Scan for the cell matching the given text and deliver its [X, Y] coordinate at center. 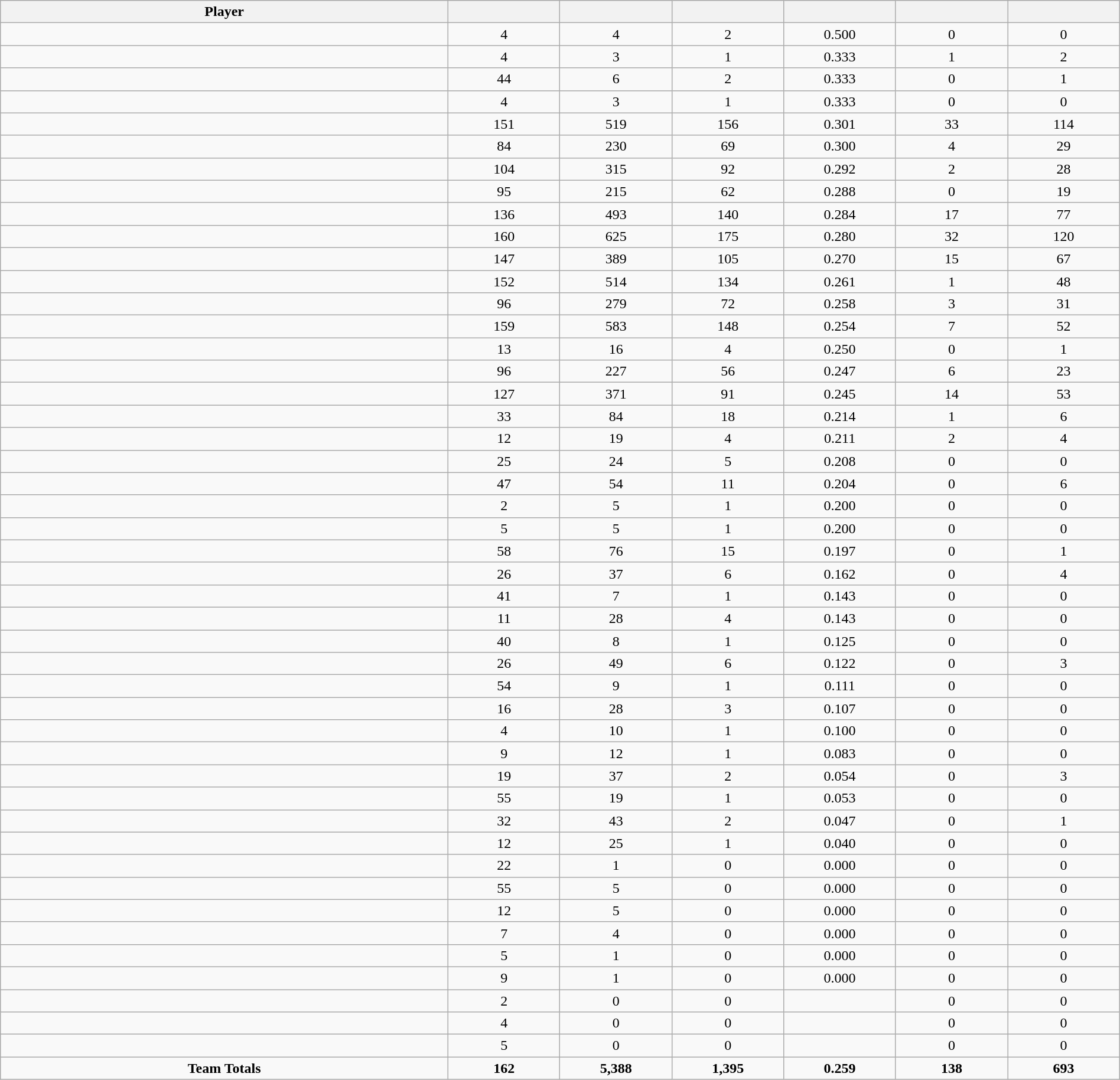
0.254 [840, 327]
625 [616, 236]
0.197 [840, 551]
0.111 [840, 686]
120 [1063, 236]
0.301 [840, 124]
0.280 [840, 236]
0.040 [840, 843]
76 [616, 551]
69 [728, 146]
0.247 [840, 371]
23 [1063, 371]
0.053 [840, 798]
18 [728, 416]
58 [504, 551]
148 [728, 327]
49 [616, 664]
52 [1063, 327]
72 [728, 304]
279 [616, 304]
156 [728, 124]
29 [1063, 146]
0.261 [840, 282]
1,395 [728, 1068]
13 [504, 349]
56 [728, 371]
134 [728, 282]
114 [1063, 124]
152 [504, 282]
41 [504, 596]
10 [616, 731]
0.288 [840, 191]
227 [616, 371]
127 [504, 394]
230 [616, 146]
315 [616, 169]
91 [728, 394]
77 [1063, 214]
17 [951, 214]
53 [1063, 394]
147 [504, 259]
0.204 [840, 484]
0.083 [840, 753]
162 [504, 1068]
0.125 [840, 641]
0.162 [840, 573]
389 [616, 259]
493 [616, 214]
0.300 [840, 146]
92 [728, 169]
693 [1063, 1068]
0.122 [840, 664]
5,388 [616, 1068]
62 [728, 191]
0.100 [840, 731]
519 [616, 124]
95 [504, 191]
31 [1063, 304]
140 [728, 214]
40 [504, 641]
22 [504, 866]
44 [504, 79]
0.259 [840, 1068]
160 [504, 236]
371 [616, 394]
104 [504, 169]
0.292 [840, 169]
Player [224, 12]
583 [616, 327]
24 [616, 461]
0.250 [840, 349]
0.284 [840, 214]
14 [951, 394]
0.211 [840, 439]
0.047 [840, 821]
47 [504, 484]
0.214 [840, 416]
48 [1063, 282]
0.107 [840, 709]
105 [728, 259]
0.208 [840, 461]
8 [616, 641]
0.270 [840, 259]
138 [951, 1068]
67 [1063, 259]
175 [728, 236]
159 [504, 327]
0.500 [840, 34]
0.054 [840, 776]
151 [504, 124]
136 [504, 214]
0.258 [840, 304]
215 [616, 191]
Team Totals [224, 1068]
0.245 [840, 394]
514 [616, 282]
43 [616, 821]
